Search for the cell housing the specified text and yield its [x, y] center coordinate. 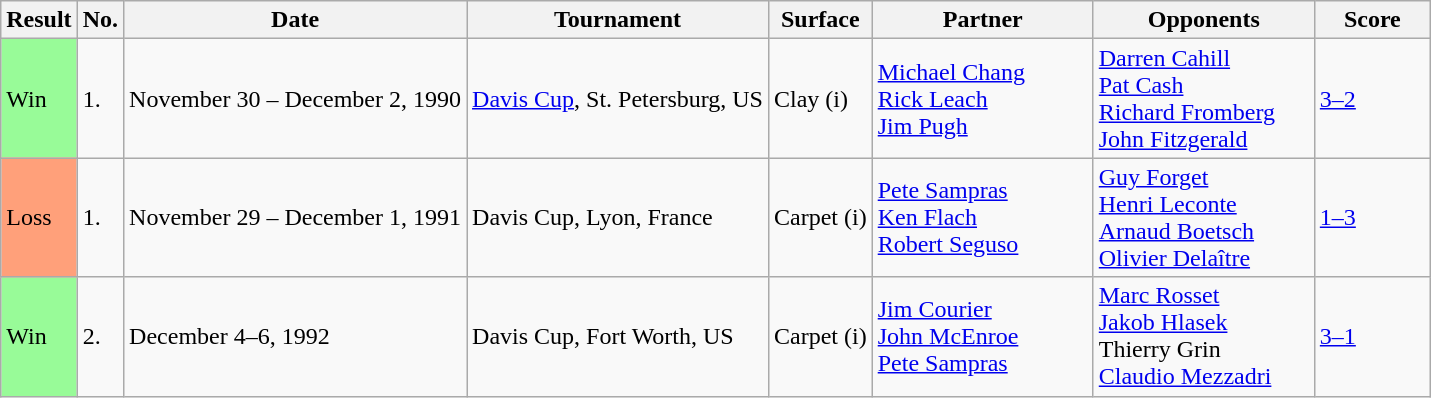
Clay (i) [820, 98]
Opponents [1204, 20]
Result [39, 20]
December 4–6, 1992 [296, 336]
Guy Forget Henri Leconte Arnaud Boetsch Olivier Delaître [1204, 218]
Davis Cup, St. Petersburg, US [618, 98]
Darren Cahill Pat Cash Richard Fromberg John Fitzgerald [1204, 98]
Loss [39, 218]
1–3 [1372, 218]
2. [100, 336]
Davis Cup, Fort Worth, US [618, 336]
Pete Sampras Ken Flach Robert Seguso [982, 218]
Tournament [618, 20]
November 29 – December 1, 1991 [296, 218]
Partner [982, 20]
Surface [820, 20]
No. [100, 20]
November 30 – December 2, 1990 [296, 98]
3–2 [1372, 98]
Marc Rosset Jakob Hlasek Thierry Grin Claudio Mezzadri [1204, 336]
Date [296, 20]
Jim Courier John McEnroe Pete Sampras [982, 336]
Davis Cup, Lyon, France [618, 218]
Score [1372, 20]
3–1 [1372, 336]
Michael Chang Rick Leach Jim Pugh [982, 98]
